Return the (X, Y) coordinate for the center point of the cell that contains the specified text.  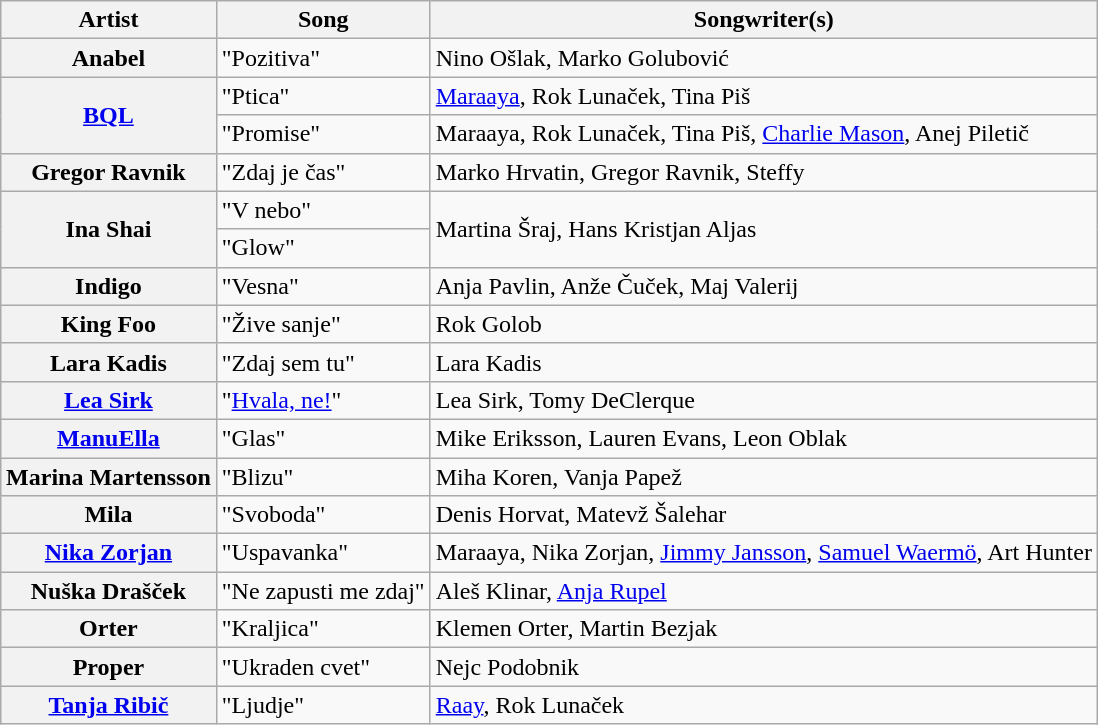
Aleš Klinar, Anja Rupel (764, 591)
Maraaya, Rok Lunaček, Tina Piš, Charlie Mason, Anej Piletič (764, 134)
"Ljudje" (323, 705)
Maraaya, Rok Lunaček, Tina Piš (764, 96)
"Promise" (323, 134)
"V nebo" (323, 210)
Proper (109, 667)
Lea Sirk, Tomy DeClerque (764, 400)
Klemen Orter, Martin Bezjak (764, 629)
Marko Hrvatin, Gregor Ravnik, Steffy (764, 172)
"Uspavanka" (323, 553)
Mila (109, 515)
Ina Shai (109, 229)
Nuška Drašček (109, 591)
"Vesna" (323, 286)
Lea Sirk (109, 400)
Song (323, 20)
"Zdaj je čas" (323, 172)
Nino Ošlak, Marko Golubović (764, 58)
Mike Eriksson, Lauren Evans, Leon Oblak (764, 438)
Rok Golob (764, 324)
"Blizu" (323, 477)
Miha Koren, Vanja Papež (764, 477)
Denis Horvat, Matevž Šalehar (764, 515)
Raay, Rok Lunaček (764, 705)
"Pozitiva" (323, 58)
Marina Martensson (109, 477)
"Svoboda" (323, 515)
"Ne zapusti me zdaj" (323, 591)
"Ptica" (323, 96)
Martina Šraj, Hans Kristjan Aljas (764, 229)
King Foo (109, 324)
Anabel (109, 58)
Nika Zorjan (109, 553)
Tanja Ribič (109, 705)
Maraaya, Nika Zorjan, Jimmy Jansson, Samuel Waermö, Art Hunter (764, 553)
Artist (109, 20)
"Glas" (323, 438)
Anja Pavlin, Anže Čuček, Maj Valerij (764, 286)
BQL (109, 115)
"Žive sanje" (323, 324)
"Zdaj sem tu" (323, 362)
"Hvala, ne!" (323, 400)
ManuElla (109, 438)
Songwriter(s) (764, 20)
"Glow" (323, 248)
"Kraljica" (323, 629)
Nejc Podobnik (764, 667)
Indigo (109, 286)
"Ukraden cvet" (323, 667)
Gregor Ravnik (109, 172)
Orter (109, 629)
